Find where the given text appears and provide that cell's center as (X, Y) coordinate. 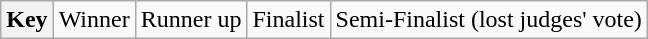
Runner up (191, 20)
Key (27, 20)
Finalist (288, 20)
Semi-Finalist (lost judges' vote) (488, 20)
Winner (94, 20)
